Pinpoint the cell where the given text exists, returning its [x, y] midpoint coordinate. 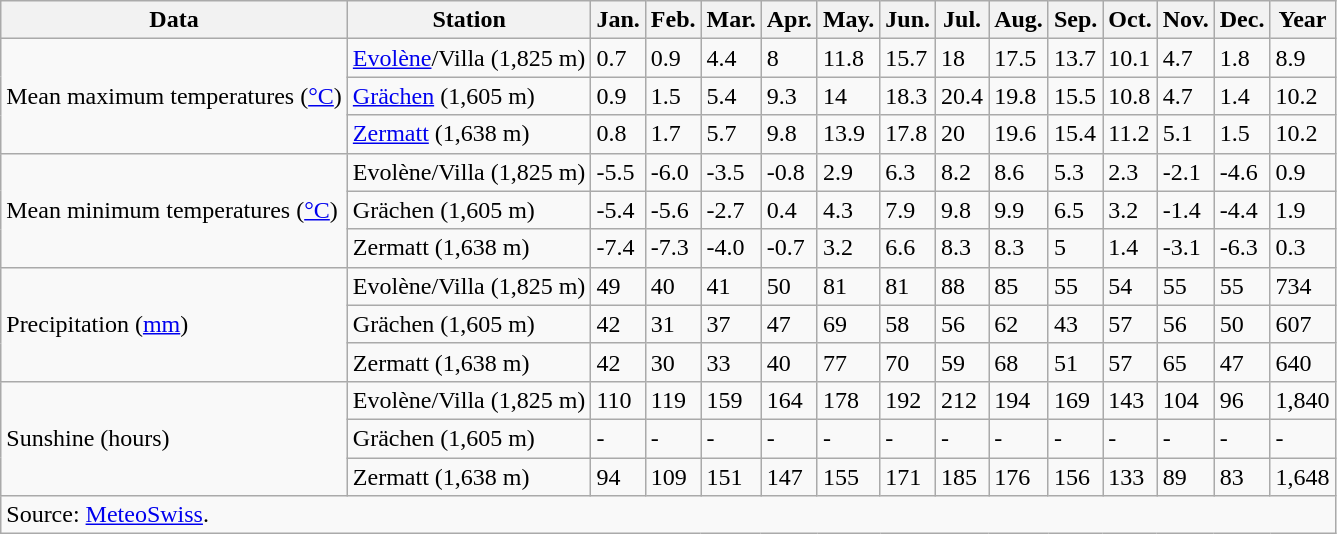
169 [1075, 400]
-7.3 [673, 248]
70 [908, 362]
Aug. [1019, 20]
9.9 [1019, 210]
13.7 [1075, 58]
41 [731, 286]
192 [908, 400]
96 [1242, 400]
Jun. [908, 20]
194 [1019, 400]
1.9 [1302, 210]
-5.4 [618, 210]
0.3 [1302, 248]
4.3 [848, 210]
18 [962, 58]
11.8 [848, 58]
640 [1302, 362]
14 [848, 96]
19.8 [1019, 96]
-6.3 [1242, 248]
Sep. [1075, 20]
-5.5 [618, 172]
Apr. [789, 20]
-5.6 [673, 210]
15.5 [1075, 96]
176 [1019, 477]
19.6 [1019, 134]
Year [1302, 20]
109 [673, 477]
33 [731, 362]
5 [1075, 248]
6.6 [908, 248]
104 [1186, 400]
59 [962, 362]
Data [174, 20]
15.4 [1075, 134]
0.7 [618, 58]
62 [1019, 324]
65 [1186, 362]
Oct. [1130, 20]
20.4 [962, 96]
-0.8 [789, 172]
May. [848, 20]
-3.5 [731, 172]
155 [848, 477]
-0.7 [789, 248]
94 [618, 477]
119 [673, 400]
1.8 [1242, 58]
185 [962, 477]
110 [618, 400]
8.2 [962, 172]
17.5 [1019, 58]
13.9 [848, 134]
69 [848, 324]
-4.6 [1242, 172]
4.4 [731, 58]
68 [1019, 362]
8 [789, 58]
0.4 [789, 210]
151 [731, 477]
2.9 [848, 172]
5.7 [731, 134]
31 [673, 324]
30 [673, 362]
734 [1302, 286]
85 [1019, 286]
Nov. [1186, 20]
178 [848, 400]
-2.1 [1186, 172]
15.7 [908, 58]
Feb. [673, 20]
43 [1075, 324]
Mean minimum temperatures (°C) [174, 210]
171 [908, 477]
18.3 [908, 96]
89 [1186, 477]
Precipitation (mm) [174, 324]
Jul. [962, 20]
Source: MeteoSwiss. [668, 515]
Mean maximum temperatures (°C) [174, 96]
17.8 [908, 134]
20 [962, 134]
1,840 [1302, 400]
Jan. [618, 20]
Sunshine (hours) [174, 438]
8.9 [1302, 58]
212 [962, 400]
5.3 [1075, 172]
-3.1 [1186, 248]
8.6 [1019, 172]
164 [789, 400]
11.2 [1130, 134]
9.3 [789, 96]
133 [1130, 477]
1.7 [673, 134]
5.4 [731, 96]
37 [731, 324]
54 [1130, 286]
159 [731, 400]
1,648 [1302, 477]
83 [1242, 477]
-6.0 [673, 172]
-2.7 [731, 210]
5.1 [1186, 134]
-1.4 [1186, 210]
Mar. [731, 20]
7.9 [908, 210]
6.3 [908, 172]
6.5 [1075, 210]
10.8 [1130, 96]
-4.0 [731, 248]
-4.4 [1242, 210]
607 [1302, 324]
Station [469, 20]
49 [618, 286]
88 [962, 286]
Dec. [1242, 20]
2.3 [1130, 172]
147 [789, 477]
-7.4 [618, 248]
143 [1130, 400]
0.8 [618, 134]
10.1 [1130, 58]
77 [848, 362]
51 [1075, 362]
58 [908, 324]
156 [1075, 477]
